Provide the [x, y] coordinate of the cell's center where the given text is located.  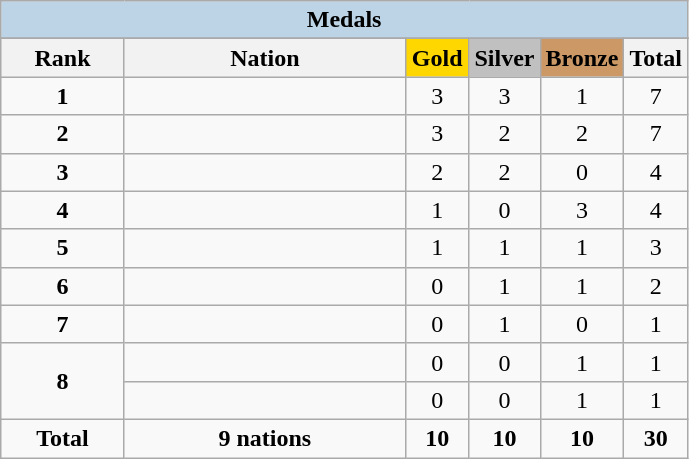
Medals [344, 20]
30 [656, 438]
Silver [504, 58]
8 [63, 381]
Rank [63, 58]
Nation [264, 58]
9 nations [264, 438]
5 [63, 248]
Bronze [582, 58]
6 [63, 286]
Gold [437, 58]
